Return the [x, y] coordinate for the center point of the cell that contains the specified text.  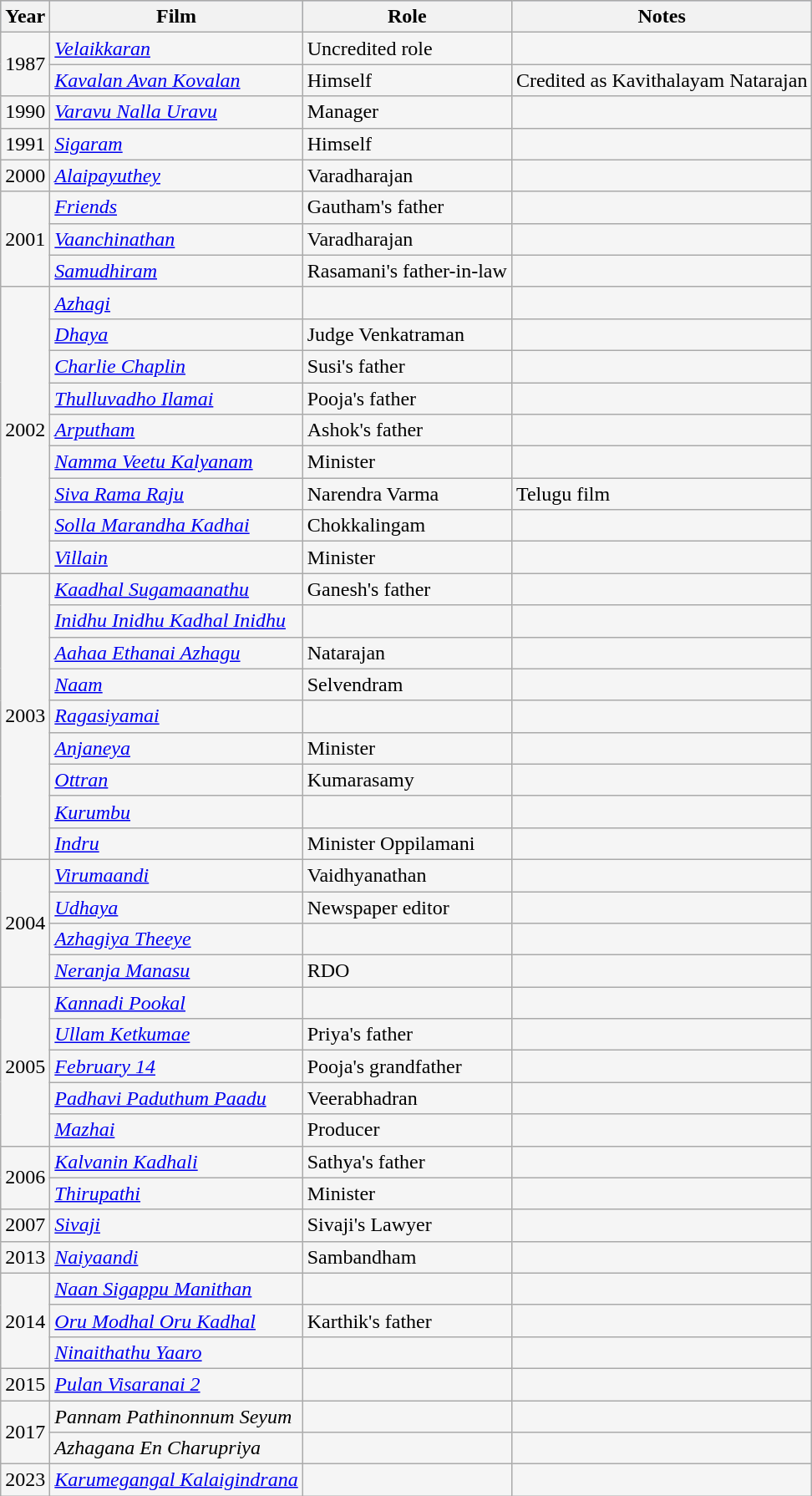
Friends [176, 207]
Ashok's father [407, 430]
2017 [25, 1432]
Kannadi Pookal [176, 1003]
Oru Modhal Oru Kadhal [176, 1320]
Ullam Ketkumae [176, 1035]
2000 [25, 176]
2003 [25, 717]
Gautham's father [407, 207]
Ottran [176, 780]
Pooja's father [407, 399]
Uncredited role [407, 48]
Chokkalingam [407, 526]
Ganesh's father [407, 589]
2001 [25, 239]
RDO [407, 971]
Villain [176, 557]
2007 [25, 1225]
Kavalan Avan Kovalan [176, 80]
Veerabhadran [407, 1098]
Naan Sigappu Manithan [176, 1289]
Padhavi Paduthum Paadu [176, 1098]
Solla Marandha Kadhai [176, 526]
Charlie Chaplin [176, 366]
Ninaithathu Yaaro [176, 1352]
Sambandham [407, 1257]
Vaanchinathan [176, 239]
Telugu film [662, 494]
Alaipayuthey [176, 176]
Pooja's grandfather [407, 1066]
Karthik's father [407, 1320]
Selvendram [407, 684]
2002 [25, 430]
Ragasiyamai [176, 716]
Aahaa Ethanai Azhagu [176, 653]
Kumarasamy [407, 780]
Naiyaandi [176, 1257]
Sivaji's Lawyer [407, 1225]
Pannam Pathinonnum Seyum [176, 1417]
Udhaya [176, 907]
Role [407, 17]
Rasamani's father-in-law [407, 271]
Azhagana En Charupriya [176, 1448]
Kurumbu [176, 812]
Siva Rama Raju [176, 494]
Vaidhyanathan [407, 875]
Producer [407, 1130]
Varavu Nalla Uravu [176, 112]
Azhagi [176, 303]
Mazhai [176, 1130]
Notes [662, 17]
Sathya's father [407, 1162]
Arputham [176, 430]
Kaadhal Sugamaanathu [176, 589]
Sigaram [176, 144]
2013 [25, 1257]
2006 [25, 1178]
Newspaper editor [407, 907]
Thulluvadho Ilamai [176, 399]
Sivaji [176, 1225]
1987 [25, 64]
Neranja Manasu [176, 971]
Minister Oppilamani [407, 843]
Inidhu Inidhu Kadhal Inidhu [176, 621]
Dhaya [176, 334]
Kalvanin Kadhali [176, 1162]
Indru [176, 843]
Credited as Kavithalayam Natarajan [662, 80]
Judge Venkatraman [407, 334]
Anjaneya [176, 748]
Pulan Visaranai 2 [176, 1384]
Natarajan [407, 653]
Thirupathi [176, 1193]
Year [25, 17]
1990 [25, 112]
February 14 [176, 1066]
Karumegangal Kalaigindrana [176, 1480]
Film [176, 17]
2004 [25, 923]
Narendra Varma [407, 494]
2015 [25, 1384]
Azhagiya Theeye [176, 939]
2014 [25, 1320]
1991 [25, 144]
Susi's father [407, 366]
Manager [407, 112]
2005 [25, 1066]
Samudhiram [176, 271]
Velaikkaran [176, 48]
2023 [25, 1480]
Naam [176, 684]
Namma Veetu Kalyanam [176, 462]
Priya's father [407, 1035]
Virumaandi [176, 875]
